Return [x, y] of the center of cell containing provided text 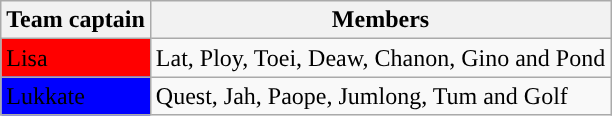
Quest, Jah, Paope, Jumlong, Tum and Golf [380, 96]
Lat, Ploy, Toei, Deaw, Chanon, Gino and Pond [380, 58]
Lisa [76, 58]
Lukkate [76, 96]
Team captain [76, 20]
Members [380, 20]
